Search for the cell housing the specified text and yield its (X, Y) center coordinate. 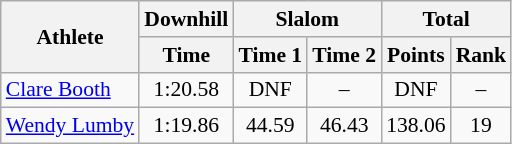
Time 2 (344, 55)
Athlete (70, 36)
Clare Booth (70, 90)
Time (186, 55)
46.43 (344, 126)
Points (416, 55)
Wendy Lumby (70, 126)
Time 1 (270, 55)
1:20.58 (186, 90)
Rank (482, 55)
Slalom (307, 19)
1:19.86 (186, 126)
Downhill (186, 19)
19 (482, 126)
138.06 (416, 126)
44.59 (270, 126)
Total (446, 19)
